Pinpoint the cell where the given text exists, returning its [x, y] midpoint coordinate. 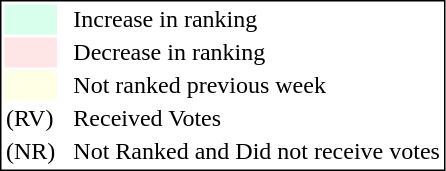
(NR) [30, 151]
Decrease in ranking [257, 53]
Received Votes [257, 119]
Increase in ranking [257, 19]
Not Ranked and Did not receive votes [257, 151]
(RV) [30, 119]
Not ranked previous week [257, 85]
